Extract the (X, Y) coordinate from the center of the cell holding the provided text.  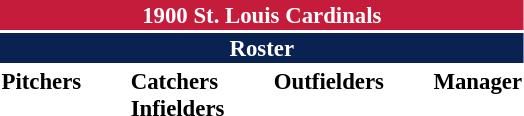
Roster (262, 48)
1900 St. Louis Cardinals (262, 15)
